Detect which cell encompasses the target text, then output its (x, y) center coordinate. 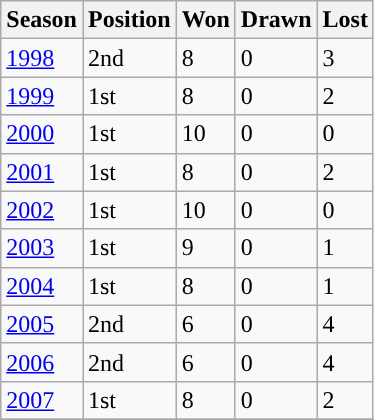
9 (206, 248)
1999 (42, 96)
2007 (42, 400)
2004 (42, 286)
2006 (42, 362)
Lost (345, 20)
Drawn (276, 20)
Season (42, 20)
2000 (42, 134)
1998 (42, 58)
2002 (42, 210)
Won (206, 20)
Position (129, 20)
2005 (42, 324)
2001 (42, 172)
2003 (42, 248)
3 (345, 58)
